Search for the cell housing the specified text and yield its [x, y] center coordinate. 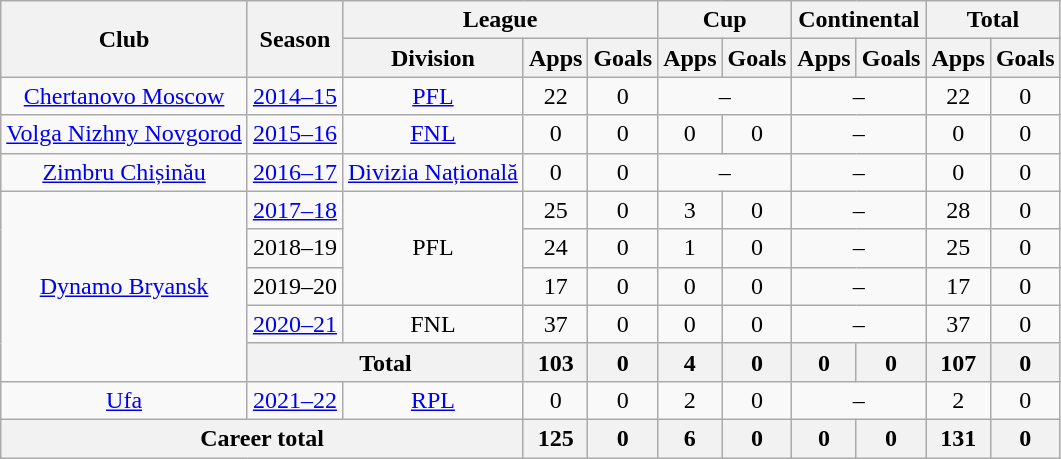
28 [958, 210]
2015–16 [294, 134]
Career total [262, 438]
Continental [859, 20]
2018–19 [294, 248]
Division [432, 58]
2020–21 [294, 324]
Season [294, 39]
Volga Nizhny Novgorod [124, 134]
6 [690, 438]
103 [555, 362]
4 [690, 362]
2019–20 [294, 286]
125 [555, 438]
Zimbru Chișinău [124, 172]
107 [958, 362]
Club [124, 39]
Dynamo Bryansk [124, 286]
Cup [725, 20]
3 [690, 210]
RPL [432, 400]
2017–18 [294, 210]
Ufa [124, 400]
131 [958, 438]
24 [555, 248]
2016–17 [294, 172]
Chertanovo Moscow [124, 96]
2014–15 [294, 96]
Divizia Națională [432, 172]
2021–22 [294, 400]
League [500, 20]
1 [690, 248]
